Return the [X, Y] coordinate for the center point of the cell that contains the specified text.  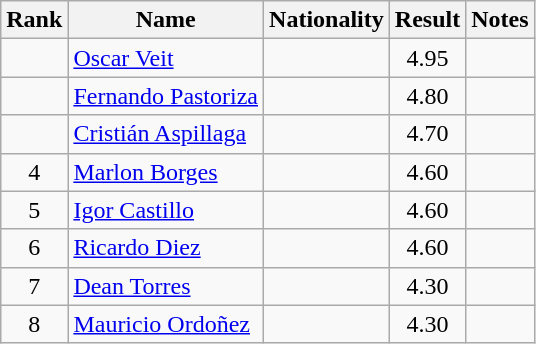
Mauricio Ordoñez [166, 324]
8 [34, 324]
Result [427, 20]
5 [34, 210]
4.95 [427, 58]
Igor Castillo [166, 210]
Cristián Aspillaga [166, 134]
Notes [500, 20]
Fernando Pastoriza [166, 96]
Dean Torres [166, 286]
6 [34, 248]
Name [166, 20]
Ricardo Diez [166, 248]
Oscar Veit [166, 58]
Nationality [327, 20]
4 [34, 172]
7 [34, 286]
Marlon Borges [166, 172]
4.80 [427, 96]
Rank [34, 20]
4.70 [427, 134]
